Return (x, y) of the center of cell containing provided text 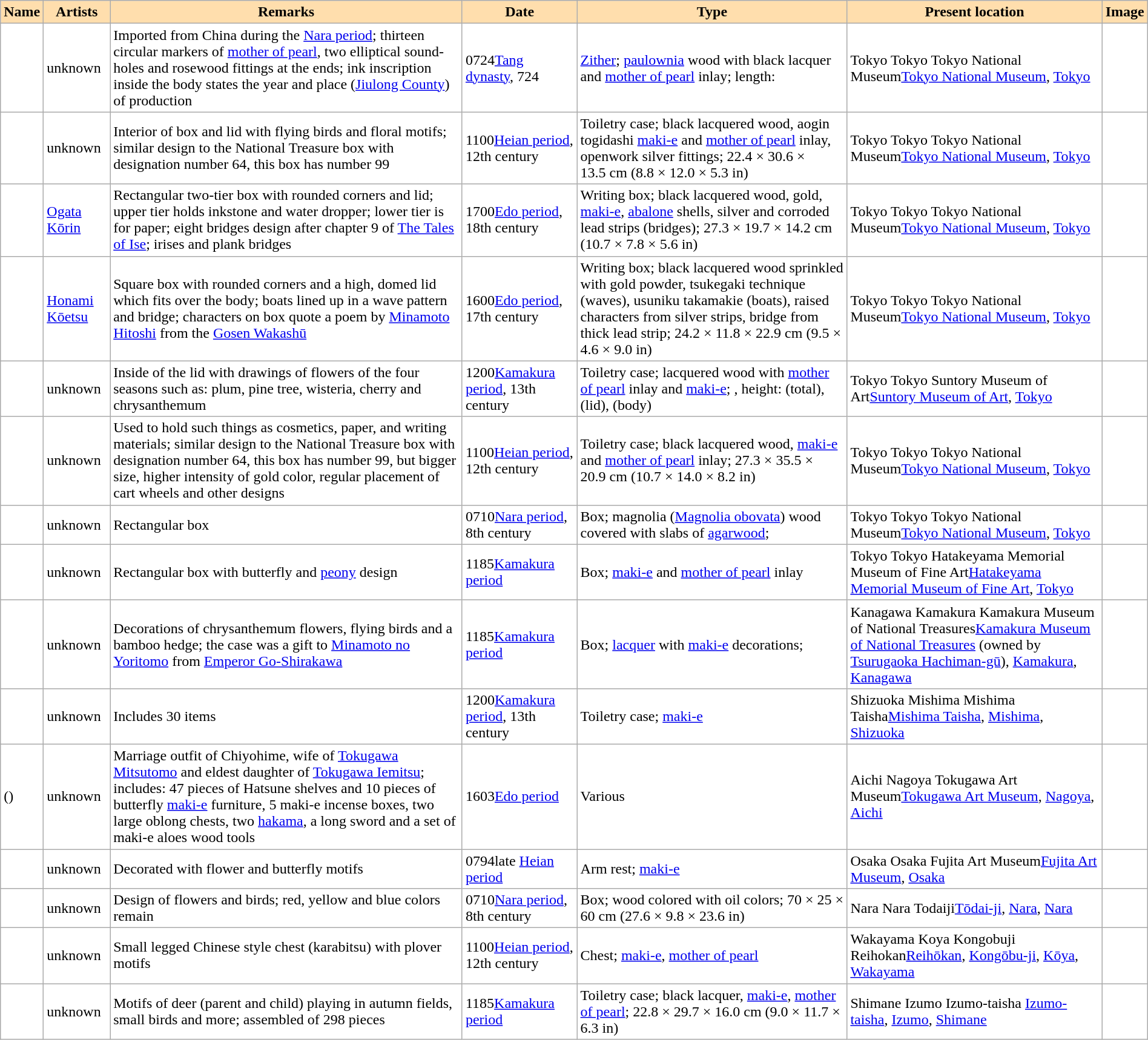
Decorations of chrysanthemum flowers, flying birds and a bamboo hedge; the case was a gift to Minamoto no Yoritomo from Emperor Go-Shirakawa (286, 644)
Present location (975, 12)
Rectangular box (286, 524)
Toiletry case; maki-e (712, 716)
Inside of the lid with drawings of flowers of the four seasons such as: plum, pine tree, wisteria, cherry and chrysanthemum (286, 389)
Chest; maki-e, mother of pearl (712, 956)
Nara Nara TodaijiTōdai-ji, Nara, Nara (975, 908)
1700Edo period, 18th century (520, 220)
Artists (77, 12)
Box; magnolia (Magnolia obovata) wood covered with slabs of agarwood; (712, 524)
Motifs of deer (parent and child) playing in autumn fields, small birds and more; assembled of 298 pieces (286, 1012)
Small legged Chinese style chest (karabitsu) with plover motifs (286, 956)
Date (520, 12)
Toiletry case; lacquered wood with mother of pearl inlay and maki-e; , height: (total), (lid), (body) (712, 389)
Box; lacquer with maki-e decorations; (712, 644)
Includes 30 items (286, 716)
Shizuoka Mishima Mishima TaishaMishima Taisha, Mishima, Shizuoka (975, 716)
Decorated with flower and butterfly motifs (286, 868)
Toiletry case; black lacquered wood, maki-e and mother of pearl inlay; 27.3 × 35.5 × 20.9 cm (10.7 × 14.0 × 8.2 in) (712, 461)
Box; maki-e and mother of pearl inlay (712, 572)
Various (712, 797)
Ogata Kōrin (77, 220)
Rectangular box with butterfly and peony design (286, 572)
Type (712, 12)
Osaka Osaka Fujita Art MuseumFujita Art Museum, Osaka (975, 868)
Arm rest; maki-e (712, 868)
Tokyo Tokyo Hatakeyama Memorial Museum of Fine ArtHatakeyama Memorial Museum of Fine Art, Tokyo (975, 572)
Box; wood colored with oil colors; 70 × 25 × 60 cm (27.6 × 9.8 × 23.6 in) (712, 908)
1600Edo period, 17th century (520, 309)
Tokyo Tokyo Suntory Museum of ArtSuntory Museum of Art, Tokyo (975, 389)
() (22, 797)
Remarks (286, 12)
Shimane Izumo Izumo-taisha Izumo-taisha, Izumo, Shimane (975, 1012)
Aichi Nagoya Tokugawa Art MuseumTokugawa Art Museum, Nagoya, Aichi (975, 797)
Wakayama Koya Kongobuji ReihokanReihōkan, Kongōbu-ji, Kōya, Wakayama (975, 956)
Honami Kōetsu (77, 309)
0724Tang dynasty, 724 (520, 68)
Design of flowers and birds; red, yellow and blue colors remain (286, 908)
Zither; paulownia wood with black lacquer and mother of pearl inlay; length: (712, 68)
Image (1125, 12)
Toiletry case; black lacquer, maki-e, mother of pearl; 22.8 × 29.7 × 16.0 cm (9.0 × 11.7 × 6.3 in) (712, 1012)
Kanagawa Kamakura Kamakura Museum of National TreasuresKamakura Museum of National Treasures (owned by Tsurugaoka Hachiman-gū), Kamakura, Kanagawa (975, 644)
0794late Heian period (520, 868)
Name (22, 12)
1603Edo period (520, 797)
